Find where the given text appears and provide that cell's center as (X, Y) coordinate. 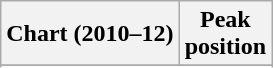
Peakposition (225, 34)
Chart (2010–12) (90, 34)
